Return (x, y) of the center of cell containing provided text 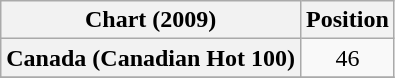
Canada (Canadian Hot 100) (151, 58)
Position (348, 20)
Chart (2009) (151, 20)
46 (348, 58)
